Find where the given text appears and provide that cell's center as (x, y) coordinate. 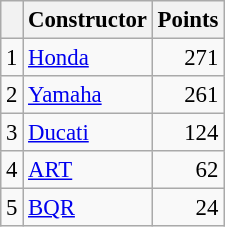
ART (88, 170)
BQR (88, 208)
1 (12, 58)
24 (188, 208)
Yamaha (88, 95)
5 (12, 208)
4 (12, 170)
271 (188, 58)
Points (188, 20)
62 (188, 170)
261 (188, 95)
Constructor (88, 20)
Ducati (88, 133)
2 (12, 95)
Honda (88, 58)
3 (12, 133)
124 (188, 133)
